Capture the cell that displays the provided text and extract its (X, Y) central coordinate. 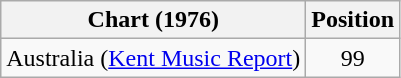
Position (353, 20)
99 (353, 58)
Chart (1976) (154, 20)
Australia (Kent Music Report) (154, 58)
